Provide the [x, y] coordinate of the cell's center where the given text is located.  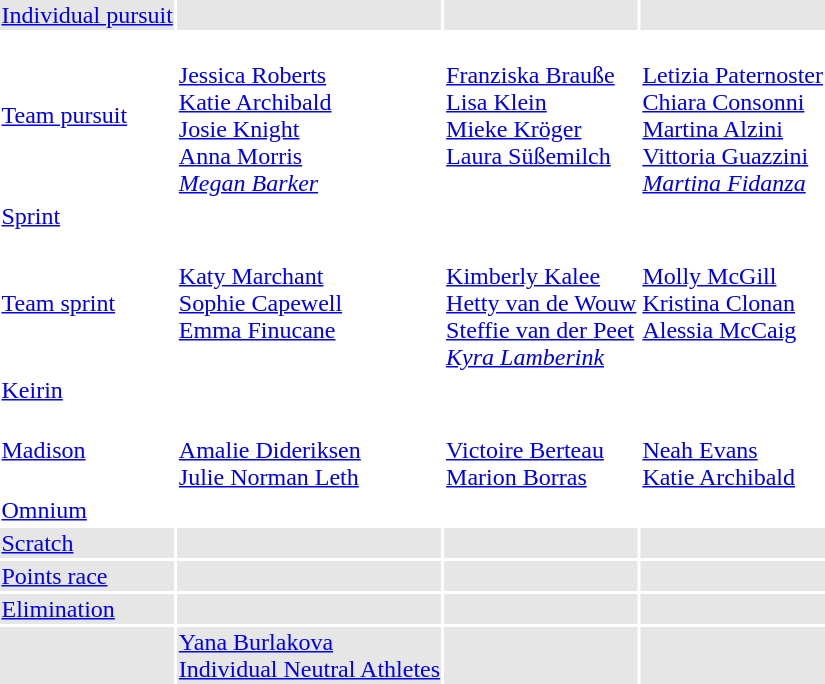
Keirin [87, 390]
Madison [87, 450]
Kimberly KaleeHetty van de WouwSteffie van der PeetKyra Lamberink [542, 303]
Victoire BerteauMarion Borras [542, 450]
Amalie DideriksenJulie Norman Leth [309, 450]
Omnium [87, 510]
Katy MarchantSophie CapewellEmma Finucane [309, 303]
Neah EvansKatie Archibald [733, 450]
Scratch [87, 543]
Points race [87, 576]
Letizia PaternosterChiara ConsonniMartina AlziniVittoria GuazziniMartina Fidanza [733, 116]
Molly McGillKristina ClonanAlessia McCaig [733, 303]
Sprint [87, 216]
Team sprint [87, 303]
Individual pursuit [87, 15]
Franziska BraußeLisa KleinMieke KrögerLaura Süßemilch [542, 116]
Elimination [87, 609]
Jessica RobertsKatie ArchibaldJosie KnightAnna MorrisMegan Barker [309, 116]
Team pursuit [87, 116]
Yana BurlakovaIndividual Neutral Athletes [309, 656]
